Detect which cell encompasses the target text, then output its [X, Y] center coordinate. 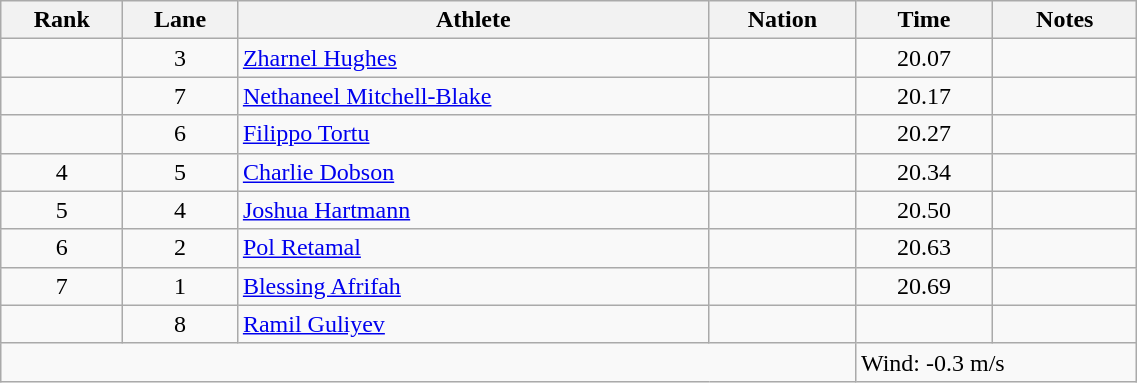
8 [180, 324]
Notes [1065, 20]
20.63 [924, 248]
Filippo Tortu [473, 134]
20.69 [924, 286]
Joshua Hartmann [473, 210]
20.07 [924, 58]
Rank [62, 20]
Pol Retamal [473, 248]
Blessing Afrifah [473, 286]
Zharnel Hughes [473, 58]
Wind: -0.3 m/s [996, 362]
2 [180, 248]
20.17 [924, 96]
20.27 [924, 134]
Charlie Dobson [473, 172]
Athlete [473, 20]
Time [924, 20]
20.34 [924, 172]
1 [180, 286]
20.50 [924, 210]
3 [180, 58]
Nethaneel Mitchell-Blake [473, 96]
Ramil Guliyev [473, 324]
Lane [180, 20]
Nation [782, 20]
